Scan for the cell matching the given text and deliver its (x, y) coordinate at center. 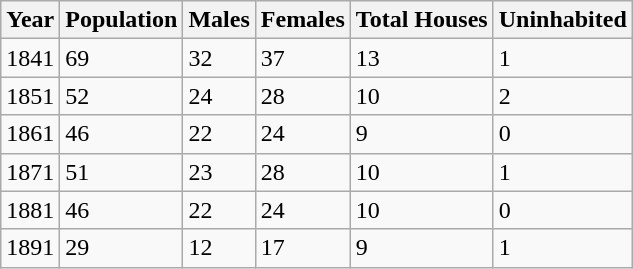
52 (122, 96)
2 (562, 96)
1871 (30, 172)
32 (219, 58)
Males (219, 20)
1881 (30, 210)
69 (122, 58)
1841 (30, 58)
37 (302, 58)
23 (219, 172)
1861 (30, 134)
1891 (30, 248)
12 (219, 248)
51 (122, 172)
Total Houses (422, 20)
13 (422, 58)
1851 (30, 96)
Year (30, 20)
Uninhabited (562, 20)
Females (302, 20)
17 (302, 248)
Population (122, 20)
29 (122, 248)
